Provide the [x, y] coordinate of the cell's center where the given text is located.  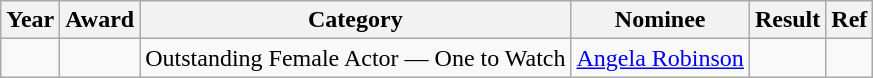
Year [30, 20]
Outstanding Female Actor — One to Watch [356, 58]
Result [787, 20]
Ref [850, 20]
Nominee [660, 20]
Category [356, 20]
Angela Robinson [660, 58]
Award [100, 20]
